Locate the cell with the specified text and output its [X, Y] center coordinate. 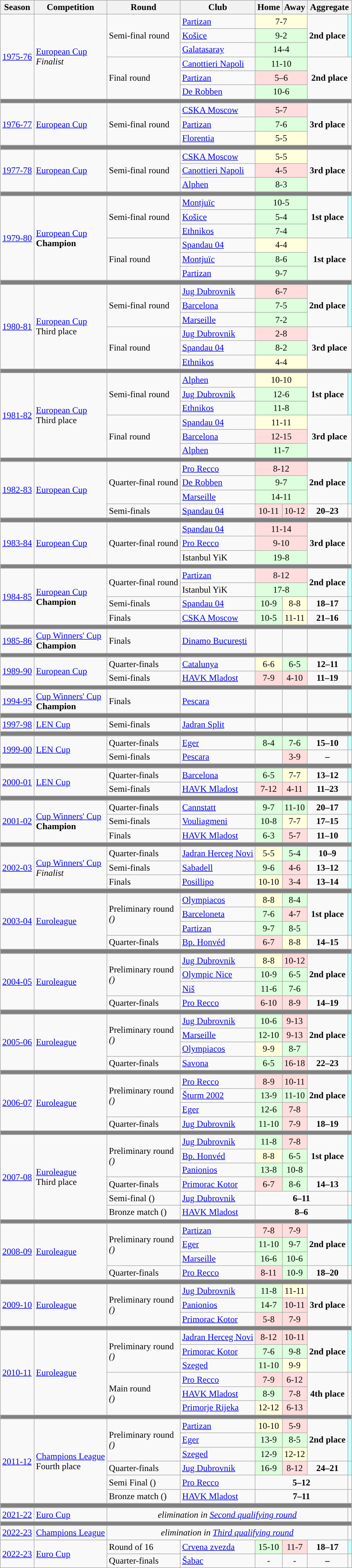
6-6 [269, 664]
10–9 [327, 854]
2004-05 [17, 982]
14-11 [281, 497]
20–23 [327, 511]
17-8 [281, 590]
3-9 [295, 757]
2000-01 [17, 782]
Šabac [218, 1561]
22–23 [327, 1063]
Cup Winners' Cup Finalist [70, 868]
2011-12 [17, 1461]
Niš [218, 989]
2009-10 [17, 1305]
1979-80 [17, 238]
14–15 [327, 942]
Jadran Split [218, 724]
8-7 [295, 1049]
6-3 [269, 835]
15-10 [269, 1547]
18–20 [327, 1273]
4-10 [295, 678]
Euroleague Third place [70, 1177]
7-12 [269, 789]
2008-09 [17, 1252]
8-3 [281, 185]
5–6 [281, 78]
1997-98 [17, 724]
11-14 [281, 529]
4th place [327, 1394]
14–19 [327, 1003]
12-9 [269, 1454]
Šturm 2002 [218, 1095]
Barceloneta [218, 914]
5-8 [269, 1319]
Catalunya [218, 664]
14–13 [327, 1184]
elimination in Third qualifying round [227, 1533]
Dinamo București [218, 641]
1989-90 [17, 671]
17–15 [327, 821]
2007-08 [17, 1177]
14-4 [281, 50]
Season [17, 7]
3-4 [295, 882]
7-2 [281, 319]
24–21 [327, 1468]
Cannstatt [218, 807]
Champions LeagueFourth place [70, 1461]
21–16 [327, 618]
Florentia [218, 138]
1982-83 [17, 490]
Champions League [70, 1533]
4-5 [281, 171]
Savona [218, 1063]
Semi-final () [144, 1198]
2003-04 [17, 921]
12–11 [327, 664]
Away [295, 7]
1977-78 [17, 171]
7-5 [281, 305]
8-2 [281, 348]
16-9 [269, 1468]
6-13 [295, 1408]
14-7 [269, 1305]
12-15 [281, 436]
13–14 [327, 882]
Olympic Nice [218, 975]
2006-07 [17, 1102]
9-6 [269, 868]
7-4 [281, 231]
8-11 [269, 1273]
Galatasaray [218, 50]
Competition [70, 7]
Club [218, 7]
9-10 [281, 543]
Posillipo [218, 882]
11–19 [327, 678]
Aggregate [329, 7]
18–19 [327, 1123]
1975-76 [17, 57]
12-10 [269, 1035]
15–10 [327, 743]
Home [269, 7]
6-12 [295, 1380]
Round [144, 7]
Sabadell [218, 868]
5–12 [301, 1482]
2002-03 [17, 868]
Crvena zvezda [218, 1547]
9-8 [295, 1351]
4-6 [295, 868]
1984-85 [17, 597]
19-8 [281, 557]
16-18 [295, 1063]
5-9 [295, 1426]
2021-22 [17, 1514]
11-6 [269, 989]
1999-00 [17, 750]
Vouliagmeni [218, 821]
elimination in Second qualifying round [227, 1514]
6–11 [301, 1198]
2001-02 [17, 821]
1994-95 [17, 701]
1976-77 [17, 124]
11–23 [327, 789]
13-8 [269, 1170]
6-10 [269, 1003]
1981-82 [17, 415]
11–10 [327, 835]
Semi Final () [144, 1482]
2005-06 [17, 1042]
4-11 [295, 789]
4-7 [295, 914]
8–6 [301, 1212]
1983-84 [17, 543]
European Cup Finalist [70, 57]
Round of 16 [144, 1547]
2010-11 [17, 1373]
9-2 [281, 36]
1980-81 [17, 326]
1985-86 [17, 641]
7–11 [301, 1496]
16-6 [269, 1259]
20–17 [327, 807]
2-8 [281, 334]
Main round() [144, 1394]
Primorje Rijeka [218, 1408]
